Search for the cell housing the specified text and yield its [X, Y] center coordinate. 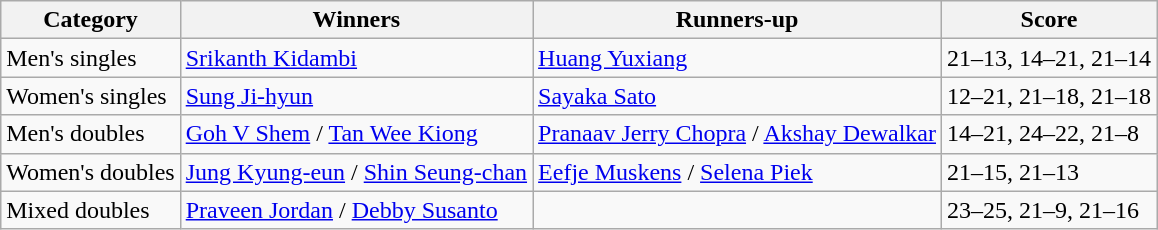
12–21, 21–18, 21–18 [1050, 96]
Women's doubles [90, 172]
Men's singles [90, 58]
14–21, 24–22, 21–8 [1050, 134]
21–15, 21–13 [1050, 172]
21–13, 14–21, 21–14 [1050, 58]
Winners [356, 20]
Runners-up [738, 20]
Jung Kyung-eun / Shin Seung-chan [356, 172]
Men's doubles [90, 134]
Score [1050, 20]
Srikanth Kidambi [356, 58]
Women's singles [90, 96]
Goh V Shem / Tan Wee Kiong [356, 134]
Mixed doubles [90, 210]
Huang Yuxiang [738, 58]
Sung Ji-hyun [356, 96]
Pranaav Jerry Chopra / Akshay Dewalkar [738, 134]
Sayaka Sato [738, 96]
Praveen Jordan / Debby Susanto [356, 210]
Category [90, 20]
23–25, 21–9, 21–16 [1050, 210]
Eefje Muskens / Selena Piek [738, 172]
